From the cell containing the given text, extract its center point as [X, Y] coordinate. 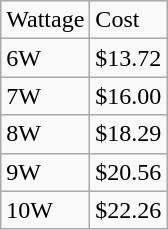
$22.26 [128, 210]
Wattage [46, 20]
$18.29 [128, 134]
6W [46, 58]
$13.72 [128, 58]
10W [46, 210]
9W [46, 172]
$20.56 [128, 172]
Cost [128, 20]
$16.00 [128, 96]
7W [46, 96]
8W [46, 134]
